Locate the cell with the specified text and output its [x, y] center coordinate. 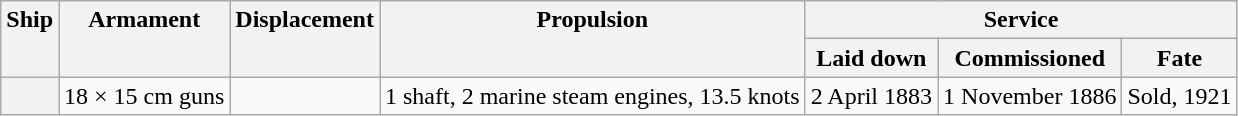
18 × 15 cm guns [144, 96]
Propulsion [593, 39]
1 November 1886 [1030, 96]
Displacement [305, 39]
Ship [30, 39]
Fate [1180, 58]
2 April 1883 [871, 96]
Sold, 1921 [1180, 96]
Service [1021, 20]
Armament [144, 39]
Commissioned [1030, 58]
1 shaft, 2 marine steam engines, 13.5 knots [593, 96]
Laid down [871, 58]
